Find where the given text appears and provide that cell's center as [X, Y] coordinate. 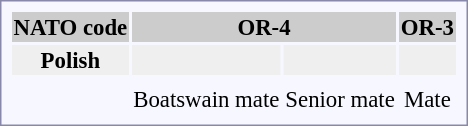
OR-4 [264, 27]
Senior mate [340, 99]
Boatswain mate [206, 99]
Polish [70, 60]
NATO code [70, 27]
OR-3 [427, 27]
Mate [427, 99]
